Extract the [x, y] coordinate from the center of the cell holding the provided text.  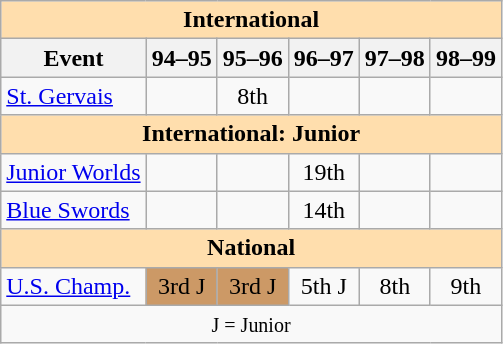
14th [324, 210]
Junior Worlds [74, 172]
U.S. Champ. [74, 286]
Blue Swords [74, 210]
J = Junior [252, 324]
National [252, 248]
95–96 [252, 58]
International [252, 20]
94–95 [182, 58]
9th [466, 286]
Event [74, 58]
96–97 [324, 58]
International: Junior [252, 134]
98–99 [466, 58]
5th J [324, 286]
97–98 [394, 58]
19th [324, 172]
St. Gervais [74, 96]
